Locate the cell with the specified text and output its [X, Y] center coordinate. 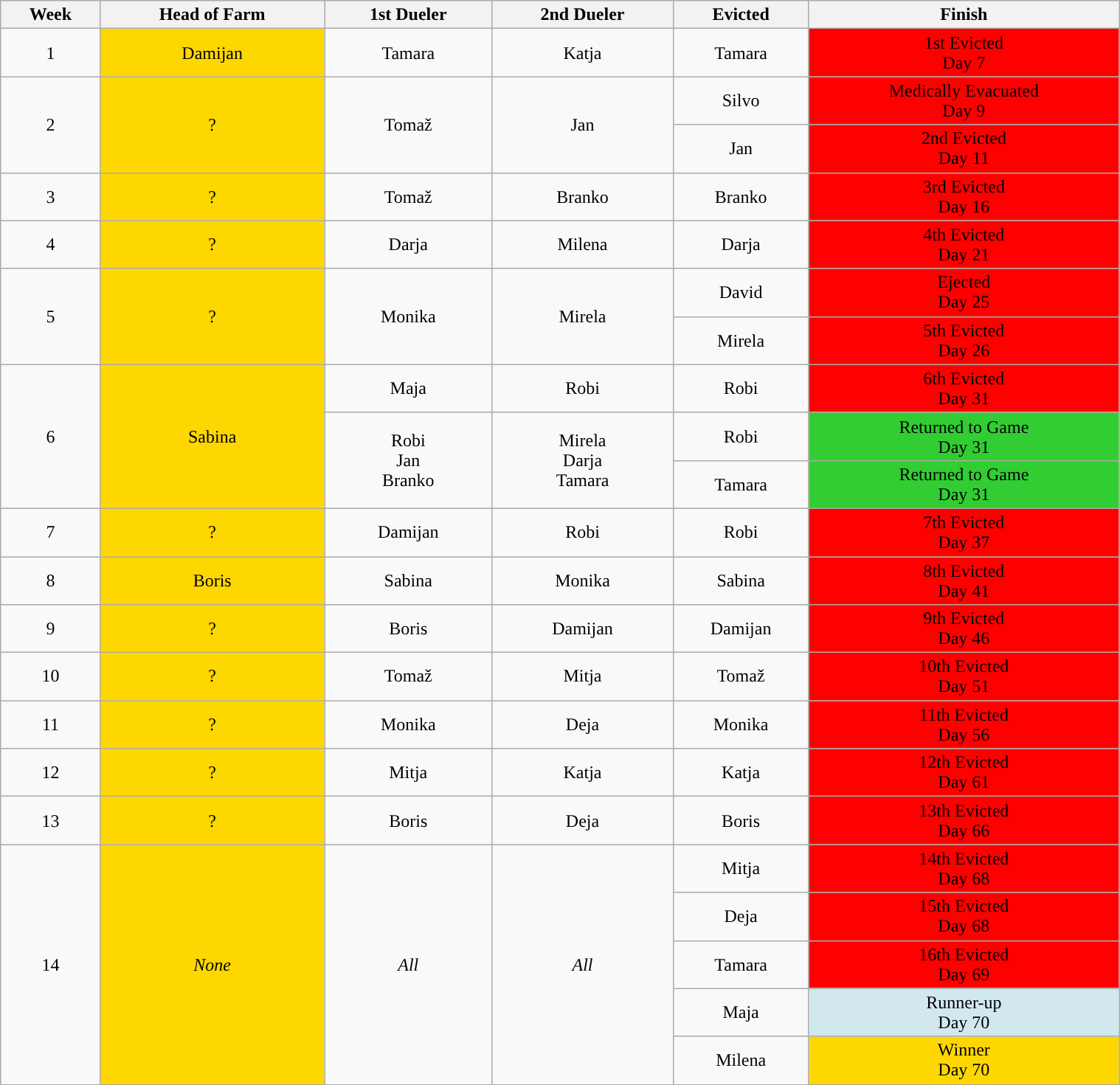
8th EvictedDay 41 [964, 580]
10th EvictedDay 51 [964, 677]
Head of Farm [212, 15]
12th EvictedDay 61 [964, 773]
EjectedDay 25 [964, 292]
13th EvictedDay 66 [964, 820]
11 [50, 724]
1 [50, 53]
WinnerDay 70 [964, 1061]
8 [50, 580]
5th EvictedDay 26 [964, 341]
14 [50, 965]
2 [50, 125]
1st EvictedDay 7 [964, 53]
2nd Dueler [583, 15]
10 [50, 677]
None [212, 965]
Evicted [741, 15]
6 [50, 437]
15th EvictedDay 68 [964, 916]
6th EvictedDay 31 [964, 388]
4 [50, 245]
4th EvictedDay 21 [964, 245]
11th EvictedDay 56 [964, 724]
RobiJanBranko [409, 460]
Silvo [741, 100]
Week [50, 15]
9 [50, 628]
13 [50, 820]
David [741, 292]
5 [50, 316]
MirelaDarjaTamara [583, 460]
7th EvictedDay 37 [964, 533]
Runner-upDay 70 [964, 1012]
14th EvictedDay 68 [964, 869]
1st Dueler [409, 15]
2nd EvictedDay 11 [964, 149]
12 [50, 773]
16th EvictedDay 69 [964, 965]
3 [50, 196]
3rd EvictedDay 16 [964, 196]
7 [50, 533]
Medically EvacuatedDay 9 [964, 100]
Finish [964, 15]
9th EvictedDay 46 [964, 628]
